Pinpoint the cell where the given text exists, returning its [x, y] midpoint coordinate. 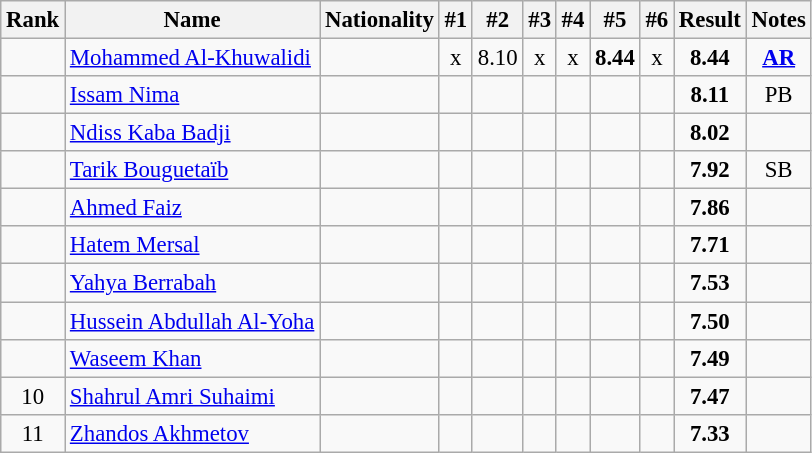
7.50 [710, 321]
8.10 [497, 58]
Nationality [380, 20]
PB [778, 95]
11 [33, 433]
7.49 [710, 358]
Result [710, 20]
#4 [572, 20]
Rank [33, 20]
Name [192, 20]
Shahrul Amri Suhaimi [192, 396]
#3 [540, 20]
Yahya Berrabah [192, 283]
#2 [497, 20]
7.71 [710, 245]
7.53 [710, 283]
Ndiss Kaba Badji [192, 133]
Tarik Bouguetaïb [192, 170]
#5 [615, 20]
Zhandos Akhmetov [192, 433]
8.11 [710, 95]
Notes [778, 20]
AR [778, 58]
10 [33, 396]
Waseem Khan [192, 358]
Hussein Abdullah Al-Yoha [192, 321]
SB [778, 170]
7.92 [710, 170]
7.33 [710, 433]
Issam Nima [192, 95]
#6 [656, 20]
8.02 [710, 133]
#1 [456, 20]
7.86 [710, 208]
Hatem Mersal [192, 245]
Ahmed Faiz [192, 208]
7.47 [710, 396]
Mohammed Al-Khuwalidi [192, 58]
